Extract the (X, Y) coordinate from the center of the cell holding the provided text.  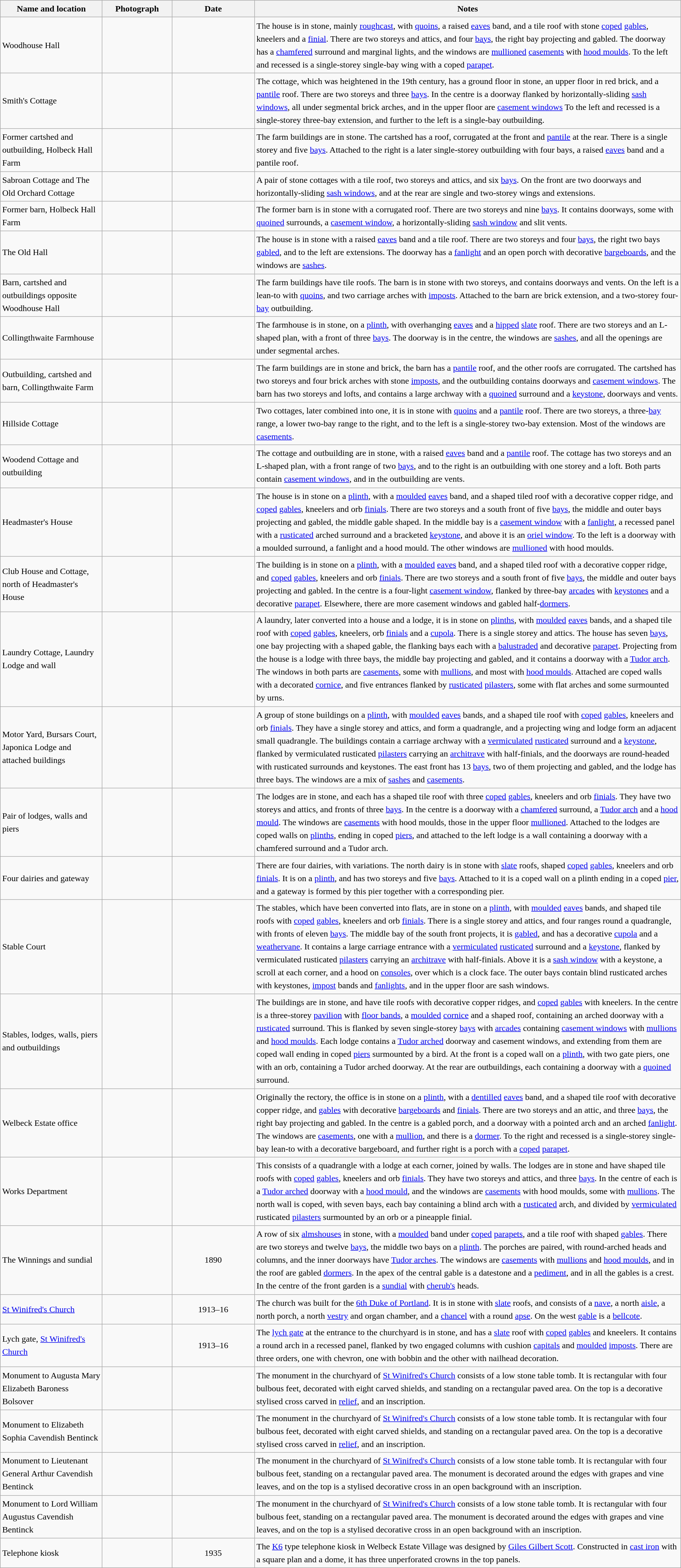
Pair of lodges, walls and piers (51, 823)
St Winifred's Church (51, 1309)
Notes (468, 9)
Date (213, 9)
The Winnings and sundial (51, 1260)
Photograph (137, 9)
Stables, lodges, walls, piers and outbuildings (51, 1041)
Woodhouse Hall (51, 45)
Laundry Cottage, Laundry Lodge and wall (51, 660)
1935 (213, 1553)
Works Department (51, 1191)
Lych gate, St Winifred's Church (51, 1346)
Hillside Cottage (51, 423)
Smith's Cottage (51, 101)
Former barn, Holbeck Hall Farm (51, 216)
Barn, cartshed and outbuildings opposite Woodhouse Hall (51, 295)
Welbeck Estate office (51, 1123)
Four dairies and gateway (51, 878)
Woodend Cottage and outbuilding (51, 466)
Headmaster's House (51, 522)
Outbuilding, cartshed and barn, Collingthwaite Farm (51, 381)
Monument to Augusta Mary Elizabeth Baroness Bolsover (51, 1388)
Telephone kiosk (51, 1553)
Monument to Lieutenant General Arthur Cavendish Bentinck (51, 1474)
Name and location (51, 9)
The Old Hall (51, 252)
Monument to Elizabeth Sophia Cavendish Bentinck (51, 1431)
Former cartshed and outbuilding, Holbeck Hall Farm (51, 150)
Collingthwaite Farmhouse (51, 338)
Stable Court (51, 947)
Motor Yard, Bursars Court, Japonica Lodge and attached buildings (51, 747)
Club House and Cottage, north of Headmaster's House (51, 584)
Monument to Lord William Augustus Cavendish Bentinck (51, 1517)
Sabroan Cottage and The Old Orchard Cottage (51, 186)
1890 (213, 1260)
